Return the [x, y] coordinate for the center point of the cell that contains the specified text.  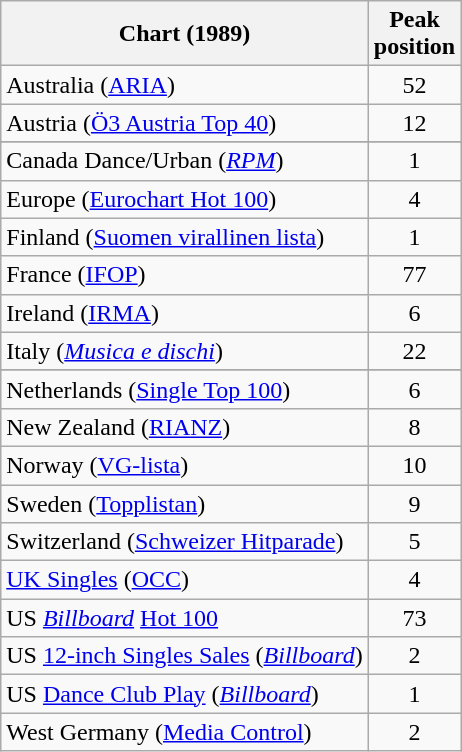
Norway (VG-lista) [185, 465]
Peakposition [414, 34]
73 [414, 618]
12 [414, 123]
New Zealand (RIANZ) [185, 427]
Ireland (IRMA) [185, 313]
5 [414, 542]
Finland (Suomen virallinen lista) [185, 237]
Chart (1989) [185, 34]
8 [414, 427]
Sweden (Topplistan) [185, 503]
US Dance Club Play (Billboard) [185, 694]
52 [414, 85]
Austria (Ö3 Austria Top 40) [185, 123]
22 [414, 351]
Canada Dance/Urban (RPM) [185, 161]
US 12-inch Singles Sales (Billboard) [185, 656]
9 [414, 503]
Europe (Eurochart Hot 100) [185, 199]
UK Singles (OCC) [185, 580]
Australia (ARIA) [185, 85]
West Germany (Media Control) [185, 732]
Switzerland (Schweizer Hitparade) [185, 542]
10 [414, 465]
Italy (Musica e dischi) [185, 351]
Netherlands (Single Top 100) [185, 389]
US Billboard Hot 100 [185, 618]
77 [414, 275]
France (IFOP) [185, 275]
